From the cell containing the given text, extract its center point as (X, Y) coordinate. 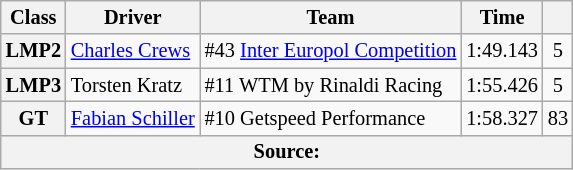
LMP2 (34, 51)
1:55.426 (502, 85)
LMP3 (34, 85)
Time (502, 17)
Torsten Kratz (133, 85)
#11 WTM by Rinaldi Racing (331, 85)
#43 Inter Europol Competition (331, 51)
Class (34, 17)
Driver (133, 17)
Charles Crews (133, 51)
Fabian Schiller (133, 118)
Source: (287, 152)
#10 Getspeed Performance (331, 118)
Team (331, 17)
83 (558, 118)
GT (34, 118)
1:58.327 (502, 118)
1:49.143 (502, 51)
